Find where the given text appears and provide that cell's center as [X, Y] coordinate. 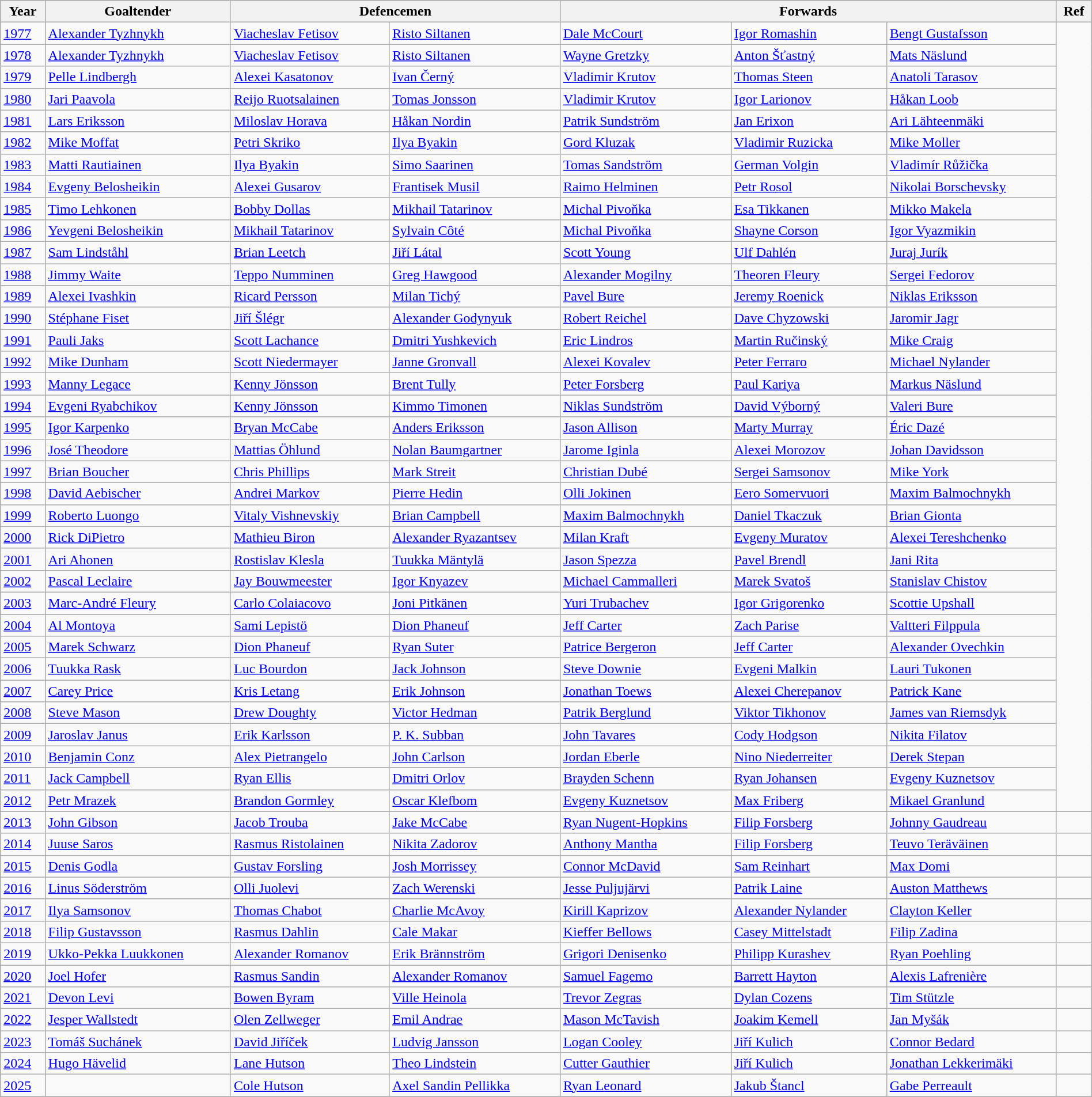
2022 [23, 1020]
Lars Eriksson [138, 121]
Paul Kariya [809, 384]
Rasmus Ristolainen [310, 844]
Gustav Forsling [310, 866]
Ryan Suter [475, 647]
Cale Makar [475, 932]
Drew Doughty [310, 713]
Brian Boucher [138, 472]
1988 [23, 275]
Benjamin Conz [138, 757]
Ivan Černý [475, 77]
Igor Knyazev [475, 581]
Brent Tully [475, 384]
Peter Forsberg [645, 384]
Al Montoya [138, 625]
Patrik Berglund [645, 713]
Steve Mason [138, 713]
Jake McCabe [475, 822]
Tuukka Mäntylä [475, 559]
Sergei Fedorov [971, 275]
Carlo Colaiacovo [310, 603]
1986 [23, 230]
Jesse Puljujärvi [645, 888]
1979 [23, 77]
Petri Skriko [310, 143]
Miloslav Horava [310, 121]
Ryan Poehling [971, 954]
Jiří Látal [475, 252]
2014 [23, 844]
Hugo Hävelid [138, 1064]
Brayden Schenn [645, 779]
Marty Murray [809, 428]
Barrett Hayton [809, 976]
Goaltender [138, 12]
Rasmus Sandin [310, 976]
Rostislav Klesla [310, 559]
Evgeni Ryabchikov [138, 406]
Mike Moffat [138, 143]
Ryan Johansen [809, 779]
Andrei Markov [310, 494]
Evgeny Belosheikin [138, 187]
Sergei Samsonov [809, 472]
Scottie Upshall [971, 603]
Year [23, 12]
Joni Pitkänen [475, 603]
Igor Vyazmikin [971, 230]
Frantisek Musil [475, 187]
Jarome Iginla [645, 450]
Bryan McCabe [310, 428]
Roberto Luongo [138, 515]
Kirill Kaprizov [645, 910]
Milan Tichý [475, 297]
Dmitri Orlov [475, 779]
Alexander Nylander [809, 910]
Patrik Sundström [645, 121]
Evgeni Malkin [809, 669]
Jan Myšák [971, 1020]
2001 [23, 559]
Nikolai Borschevsky [971, 187]
David Jiříček [310, 1042]
Éric Dazé [971, 428]
Mikko Makela [971, 208]
2007 [23, 691]
Jack Campbell [138, 779]
Alexei Kovalev [645, 362]
Kieffer Bellows [645, 932]
Alexei Kasatonov [310, 77]
Niklas Sundström [645, 406]
Mason McTavish [645, 1020]
Janne Gronvall [475, 362]
Matti Rautiainen [138, 165]
Daniel Tkaczuk [809, 515]
2024 [23, 1064]
2000 [23, 537]
Igor Grigorenko [809, 603]
1995 [23, 428]
Thomas Steen [809, 77]
Olli Jokinen [645, 494]
Ryan Ellis [310, 779]
Manny Legace [138, 384]
Mats Näslund [971, 55]
Mike Craig [971, 340]
Ludvig Jansson [475, 1042]
Mike Moller [971, 143]
Filip Gustavsson [138, 932]
2013 [23, 822]
Denis Godla [138, 866]
Stanislav Chistov [971, 581]
Theo Lindstein [475, 1064]
Zach Parise [809, 625]
Michael Nylander [971, 362]
Nino Niederreiter [809, 757]
Theoren Fleury [809, 275]
Håkan Loob [971, 99]
2005 [23, 647]
Jonathan Lekkerimäki [971, 1064]
Carey Price [138, 691]
John Tavares [645, 735]
1978 [23, 55]
Patrick Kane [971, 691]
Ricard Persson [310, 297]
Mikael Granlund [971, 800]
Juraj Jurík [971, 252]
Mark Streit [475, 472]
Casey Mittelstadt [809, 932]
Marek Svatoš [809, 581]
2021 [23, 998]
Christian Dubé [645, 472]
Peter Ferraro [809, 362]
John Gibson [138, 822]
Cody Hodgson [809, 735]
Forwards [807, 12]
Nolan Baumgartner [475, 450]
Jordan Eberle [645, 757]
Thomas Chabot [310, 910]
Bobby Dollas [310, 208]
Rick DiPietro [138, 537]
Alexander Mogilny [645, 275]
Chris Phillips [310, 472]
Clayton Keller [971, 910]
German Volgin [809, 165]
2010 [23, 757]
Shayne Corson [809, 230]
Wayne Gretzky [645, 55]
Michael Cammalleri [645, 581]
Alexei Gusarov [310, 187]
Vitaly Vishnevskiy [310, 515]
2008 [23, 713]
Valtteri Filppula [971, 625]
Dave Chyzowski [809, 318]
Erik Karlsson [310, 735]
Brian Campbell [475, 515]
Johnny Gaudreau [971, 822]
Connor McDavid [645, 866]
Martin Ručinský [809, 340]
Vladimír Růžička [971, 165]
Robert Reichel [645, 318]
Simo Saarinen [475, 165]
Ville Heinola [475, 998]
Ref [1074, 12]
Jason Spezza [645, 559]
Greg Hawgood [475, 275]
Charlie McAvoy [475, 910]
Anton Šťastný [809, 55]
Connor Bedard [971, 1042]
Ari Lähteenmäki [971, 121]
Sam Lindståhl [138, 252]
Scott Lachance [310, 340]
Jimmy Waite [138, 275]
Pavel Bure [645, 297]
Yuri Trubachev [645, 603]
Igor Romashin [809, 33]
Pauli Jaks [138, 340]
Brian Gionta [971, 515]
Tim Stützle [971, 998]
1992 [23, 362]
Niklas Eriksson [971, 297]
Kimmo Timonen [475, 406]
Olen Zellweger [310, 1020]
1985 [23, 208]
Anthony Mantha [645, 844]
Joakim Kemell [809, 1020]
Brian Leetch [310, 252]
1996 [23, 450]
Håkan Nordin [475, 121]
P. K. Subban [475, 735]
1981 [23, 121]
Petr Rosol [809, 187]
Nikita Filatov [971, 735]
Ryan Nugent-Hopkins [645, 822]
Jan Erixon [809, 121]
1977 [23, 33]
2006 [23, 669]
Valeri Bure [971, 406]
Jonathan Toews [645, 691]
Max Domi [971, 866]
Mattias Öhlund [310, 450]
Nikita Zadorov [475, 844]
Alex Pietrangelo [310, 757]
Jeremy Roenick [809, 297]
Bengt Gustafsson [971, 33]
2012 [23, 800]
1982 [23, 143]
1997 [23, 472]
Alexei Cherepanov [809, 691]
2015 [23, 866]
Tuukka Rask [138, 669]
Grigori Denisenko [645, 954]
Defencemen [395, 12]
2017 [23, 910]
Evgeny Muratov [809, 537]
Zach Werenski [475, 888]
Anders Eriksson [475, 428]
Eero Somervuori [809, 494]
Brandon Gormley [310, 800]
Mike Dunham [138, 362]
1998 [23, 494]
1993 [23, 384]
Reijo Ruotsalainen [310, 99]
Teuvo Teräväinen [971, 844]
Alexei Ivashkin [138, 297]
David Aebischer [138, 494]
Linus Söderström [138, 888]
Cole Hutson [310, 1085]
Alexander Godynyuk [475, 318]
Pierre Hedin [475, 494]
Juuse Saros [138, 844]
Bowen Byram [310, 998]
2025 [23, 1085]
Erik Johnson [475, 691]
Esa Tikkanen [809, 208]
Max Friberg [809, 800]
Alexis Lafrenière [971, 976]
1994 [23, 406]
Milan Kraft [645, 537]
Jiří Šlégr [310, 318]
Dylan Cozens [809, 998]
1990 [23, 318]
Tomas Jonsson [475, 99]
Viktor Tikhonov [809, 713]
Ari Ahonen [138, 559]
Scott Niedermayer [310, 362]
Pavel Brendl [809, 559]
Timo Lehkonen [138, 208]
Vladimir Ruzicka [809, 143]
2016 [23, 888]
Joel Hofer [138, 976]
Jesper Wallstedt [138, 1020]
Gabe Perreault [971, 1085]
Dale McCourt [645, 33]
2018 [23, 932]
Igor Karpenko [138, 428]
Auston Matthews [971, 888]
2023 [23, 1042]
2002 [23, 581]
Sami Lepistö [310, 625]
2019 [23, 954]
Jaromir Jagr [971, 318]
2020 [23, 976]
1983 [23, 165]
Cutter Gauthier [645, 1064]
Steve Downie [645, 669]
Tomas Sandström [645, 165]
Alexei Morozov [809, 450]
José Theodore [138, 450]
Sylvain Côté [475, 230]
Alexander Ryazantsev [475, 537]
Raimo Helminen [645, 187]
Luc Bourdon [310, 669]
1999 [23, 515]
Kris Letang [310, 691]
Patrik Laine [809, 888]
Scott Young [645, 252]
Stéphane Fiset [138, 318]
Olli Juolevi [310, 888]
Petr Mrazek [138, 800]
2011 [23, 779]
Jason Allison [645, 428]
Marek Schwarz [138, 647]
Samuel Fagemo [645, 976]
Logan Cooley [645, 1042]
2004 [23, 625]
Dmitri Yushkevich [475, 340]
1987 [23, 252]
Derek Stepan [971, 757]
Ulf Dahlén [809, 252]
Teppo Numminen [310, 275]
Eric Lindros [645, 340]
Tomáš Suchánek [138, 1042]
Pascal Leclaire [138, 581]
Erik Brännström [475, 954]
Jack Johnson [475, 669]
Markus Näslund [971, 384]
Mathieu Biron [310, 537]
Jacob Trouba [310, 822]
Josh Morrissey [475, 866]
Emil Andrae [475, 1020]
1980 [23, 99]
Ukko-Pekka Luukkonen [138, 954]
Victor Hedman [475, 713]
Lane Hutson [310, 1064]
Alexander Ovechkin [971, 647]
1984 [23, 187]
1991 [23, 340]
Ryan Leonard [645, 1085]
Jani Rita [971, 559]
Lauri Tukonen [971, 669]
Mike York [971, 472]
Devon Levi [138, 998]
James van Riemsdyk [971, 713]
Trevor Zegras [645, 998]
John Carlson [475, 757]
Jaroslav Janus [138, 735]
Jay Bouwmeester [310, 581]
Sam Reinhart [809, 866]
Marc-André Fleury [138, 603]
Filip Zadina [971, 932]
Gord Kluzak [645, 143]
Ilya Samsonov [138, 910]
Philipp Kurashev [809, 954]
Rasmus Dahlin [310, 932]
Pelle Lindbergh [138, 77]
Johan Davidsson [971, 450]
Jakub Štancl [809, 1085]
2003 [23, 603]
Alexei Tereshchenko [971, 537]
Oscar Klefbom [475, 800]
Yevgeni Belosheikin [138, 230]
Jari Paavola [138, 99]
Patrice Bergeron [645, 647]
David Výborný [809, 406]
1989 [23, 297]
2009 [23, 735]
Anatoli Tarasov [971, 77]
Axel Sandin Pellikka [475, 1085]
Igor Larionov [809, 99]
